Determine the [x, y] coordinate at the center of the cell enclosing the given text.  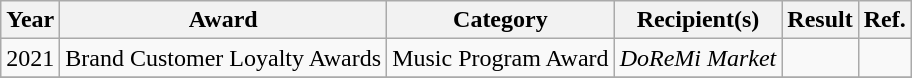
Recipient(s) [698, 20]
Ref. [884, 20]
Music Program Award [501, 58]
Award [224, 20]
Result [820, 20]
Brand Customer Loyalty Awards [224, 58]
2021 [30, 58]
DoReMi Market [698, 58]
Year [30, 20]
Category [501, 20]
